Extract the (x, y) coordinate from the center of the cell holding the provided text.  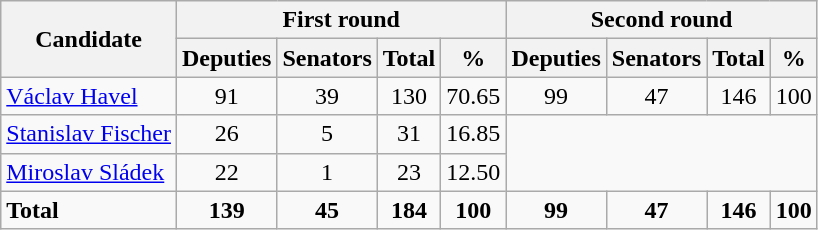
130 (409, 96)
1 (327, 172)
45 (327, 210)
23 (409, 172)
Miroslav Sládek (89, 172)
Second round (662, 20)
Candidate (89, 39)
39 (327, 96)
31 (409, 134)
184 (409, 210)
139 (226, 210)
16.85 (474, 134)
22 (226, 172)
Stanislav Fischer (89, 134)
91 (226, 96)
First round (340, 20)
12.50 (474, 172)
Václav Havel (89, 96)
26 (226, 134)
70.65 (474, 96)
5 (327, 134)
